Determine the (X, Y) coordinate at the center of the cell enclosing the given text.  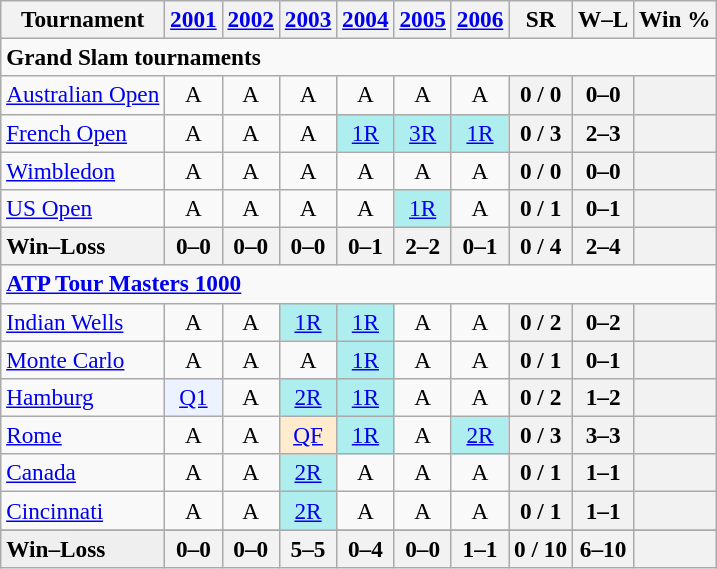
3–3 (602, 435)
5–5 (308, 548)
US Open (83, 208)
2–3 (602, 133)
2–2 (422, 246)
2001 (194, 19)
Wimbledon (83, 170)
Cincinnati (83, 510)
2004 (366, 19)
2006 (480, 19)
2002 (250, 19)
Canada (83, 473)
3R (422, 133)
W–L (602, 19)
Q1 (194, 397)
Tournament (83, 19)
0–2 (602, 322)
2003 (308, 19)
2–4 (602, 246)
SR (541, 19)
0 / 4 (541, 246)
2005 (422, 19)
Grand Slam tournaments (358, 57)
QF (308, 435)
Indian Wells (83, 322)
ATP Tour Masters 1000 (358, 284)
1–2 (602, 397)
Australian Open (83, 95)
Monte Carlo (83, 359)
0–4 (366, 548)
Hamburg (83, 397)
Rome (83, 435)
Win % (675, 19)
French Open (83, 133)
0 / 10 (541, 548)
6–10 (602, 548)
